For the text-containing cell, return its midpoint in [X, Y] coordinate format. 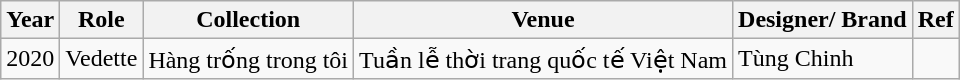
Hàng trống trong tôi [248, 59]
Ref [936, 20]
Vedette [102, 59]
2020 [30, 59]
Collection [248, 20]
Year [30, 20]
Venue [544, 20]
Tùng Chinh [823, 59]
Tuần lễ thời trang quốc tế Việt Nam [544, 59]
Designer/ Brand [823, 20]
Role [102, 20]
